Identify which cell holds the provided text, then report its [X, Y] central coordinate. 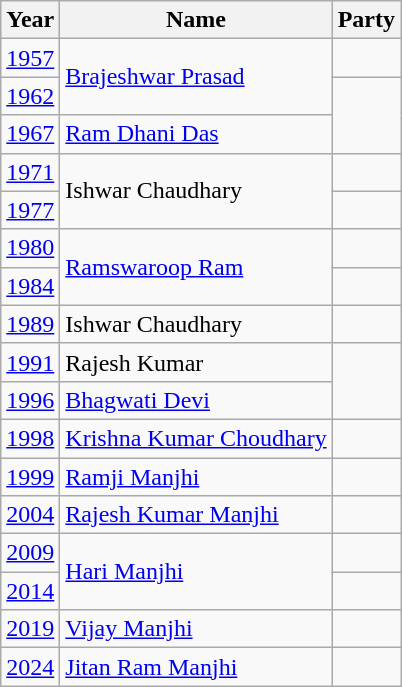
1999 [30, 477]
1957 [30, 58]
Year [30, 20]
1996 [30, 400]
1984 [30, 286]
2009 [30, 553]
1980 [30, 248]
Party [366, 20]
2024 [30, 667]
2004 [30, 515]
1989 [30, 324]
Ramji Manjhi [196, 477]
Name [196, 20]
Hari Manjhi [196, 572]
Rajesh Kumar [196, 362]
Rajesh Kumar Manjhi [196, 515]
Ram Dhani Das [196, 134]
Krishna Kumar Choudhary [196, 438]
1998 [30, 438]
Ramswaroop Ram [196, 267]
2014 [30, 591]
Vijay Manjhi [196, 629]
Jitan Ram Manjhi [196, 667]
1977 [30, 210]
Brajeshwar Prasad [196, 77]
2019 [30, 629]
1971 [30, 172]
1962 [30, 96]
Bhagwati Devi [196, 400]
1967 [30, 134]
1991 [30, 362]
